Scan for the cell matching the given text and deliver its (x, y) coordinate at center. 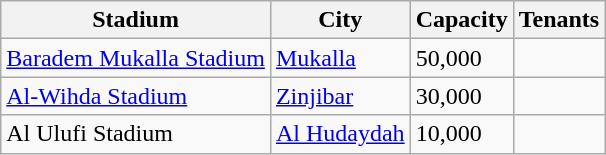
Al Hudaydah (340, 134)
Baradem Mukalla Stadium (136, 58)
Zinjibar (340, 96)
Stadium (136, 20)
Al-Wihda Stadium (136, 96)
30,000 (462, 96)
Tenants (559, 20)
Capacity (462, 20)
Mukalla (340, 58)
Al Ulufi Stadium (136, 134)
City (340, 20)
50,000 (462, 58)
10,000 (462, 134)
